Locate the cell with the specified text and output its [X, Y] center coordinate. 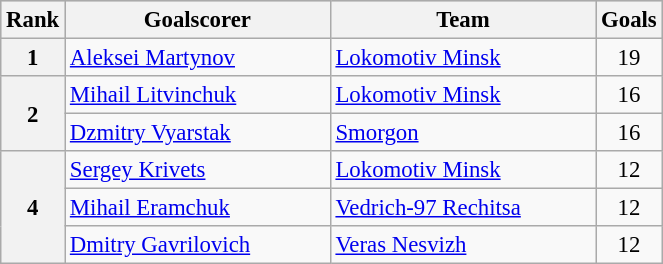
Vedrich-97 Rechitsa [463, 208]
Mihail Eramchuk [198, 208]
Veras Nesvizh [463, 245]
Dzmitry Vyarstak [198, 133]
1 [33, 58]
Sergey Krivets [198, 170]
Rank [33, 20]
Goalscorer [198, 20]
Goals [629, 20]
Smorgon [463, 133]
19 [629, 58]
Team [463, 20]
Mihail Litvinchuk [198, 95]
4 [33, 208]
Aleksei Martynov [198, 58]
2 [33, 114]
Dmitry Gavrilovich [198, 245]
